Scan for the cell matching the given text and deliver its [x, y] coordinate at center. 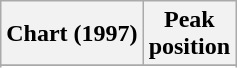
Peakposition [189, 34]
Chart (1997) [72, 34]
